Pinpoint the cell where the given text exists, returning its [X, Y] midpoint coordinate. 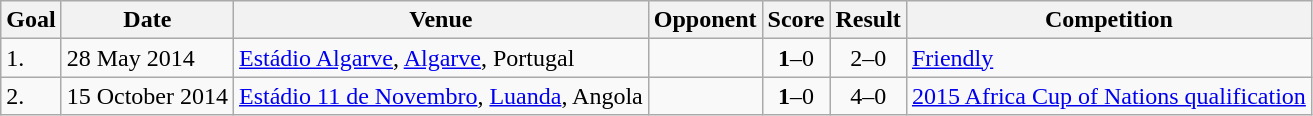
Competition [1108, 20]
28 May 2014 [147, 58]
4–0 [868, 96]
Score [796, 20]
Friendly [1108, 58]
Venue [442, 20]
Goal [31, 20]
1. [31, 58]
Date [147, 20]
2. [31, 96]
Estádio 11 de Novembro, Luanda, Angola [442, 96]
Estádio Algarve, Algarve, Portugal [442, 58]
2015 Africa Cup of Nations qualification [1108, 96]
Opponent [705, 20]
Result [868, 20]
2–0 [868, 58]
15 October 2014 [147, 96]
